Output the (X, Y) coordinate of the center of the cell containing the given text.  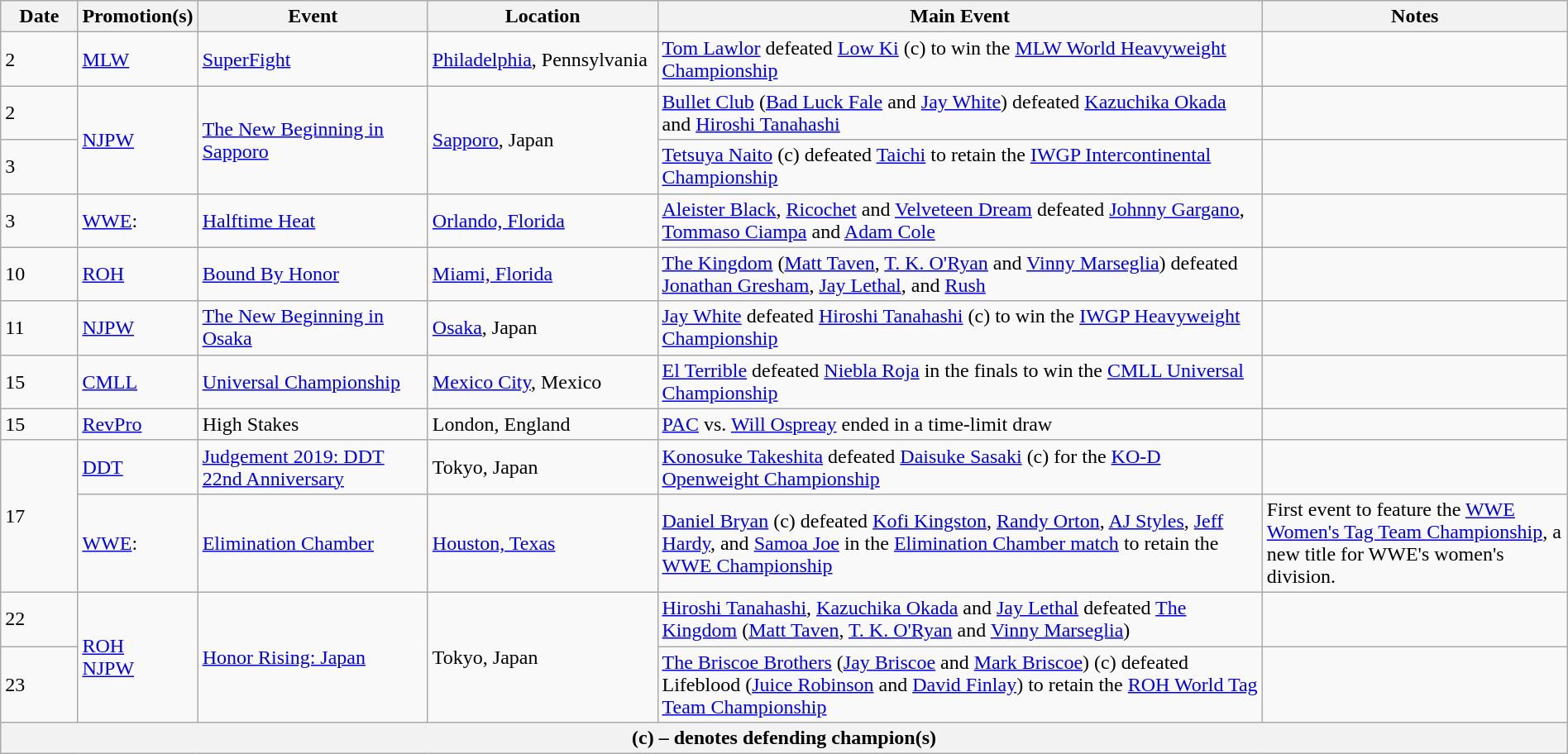
ROH (137, 274)
Promotion(s) (137, 17)
SuperFight (313, 60)
Date (40, 17)
22 (40, 618)
Konosuke Takeshita defeated Daisuke Sasaki (c) for the KO-D Openweight Championship (959, 466)
Halftime Heat (313, 220)
London, England (543, 424)
Jay White defeated Hiroshi Tanahashi (c) to win the IWGP Heavyweight Championship (959, 327)
Mexico City, Mexico (543, 382)
RevPro (137, 424)
Orlando, Florida (543, 220)
The Kingdom (Matt Taven, T. K. O'Ryan and Vinny Marseglia) defeated Jonathan Gresham, Jay Lethal, and Rush (959, 274)
Elimination Chamber (313, 542)
Judgement 2019: DDT 22nd Anniversary (313, 466)
Event (313, 17)
Location (543, 17)
El Terrible defeated Niebla Roja in the finals to win the CMLL Universal Championship (959, 382)
The New Beginning in Osaka (313, 327)
The New Beginning in Sapporo (313, 140)
PAC vs. Will Ospreay ended in a time-limit draw (959, 424)
First event to feature the WWE Women's Tag Team Championship, a new title for WWE's women's division. (1414, 542)
Aleister Black, Ricochet and Velveteen Dream defeated Johnny Gargano, Tommaso Ciampa and Adam Cole (959, 220)
(c) – denotes defending champion(s) (784, 738)
Miami, Florida (543, 274)
Philadelphia, Pennsylvania (543, 60)
Tetsuya Naito (c) defeated Taichi to retain the IWGP Intercontinental Championship (959, 167)
11 (40, 327)
Hiroshi Tanahashi, Kazuchika Okada and Jay Lethal defeated The Kingdom (Matt Taven, T. K. O'Ryan and Vinny Marseglia) (959, 618)
Universal Championship (313, 382)
DDT (137, 466)
Bullet Club (Bad Luck Fale and Jay White) defeated Kazuchika Okada and Hiroshi Tanahashi (959, 112)
High Stakes (313, 424)
ROHNJPW (137, 656)
Notes (1414, 17)
CMLL (137, 382)
MLW (137, 60)
Sapporo, Japan (543, 140)
Osaka, Japan (543, 327)
Tom Lawlor defeated Low Ki (c) to win the MLW World Heavyweight Championship (959, 60)
Bound By Honor (313, 274)
Honor Rising: Japan (313, 656)
Main Event (959, 17)
10 (40, 274)
23 (40, 685)
Houston, Texas (543, 542)
17 (40, 516)
